Determine the [X, Y] coordinate at the center of the cell enclosing the given text.  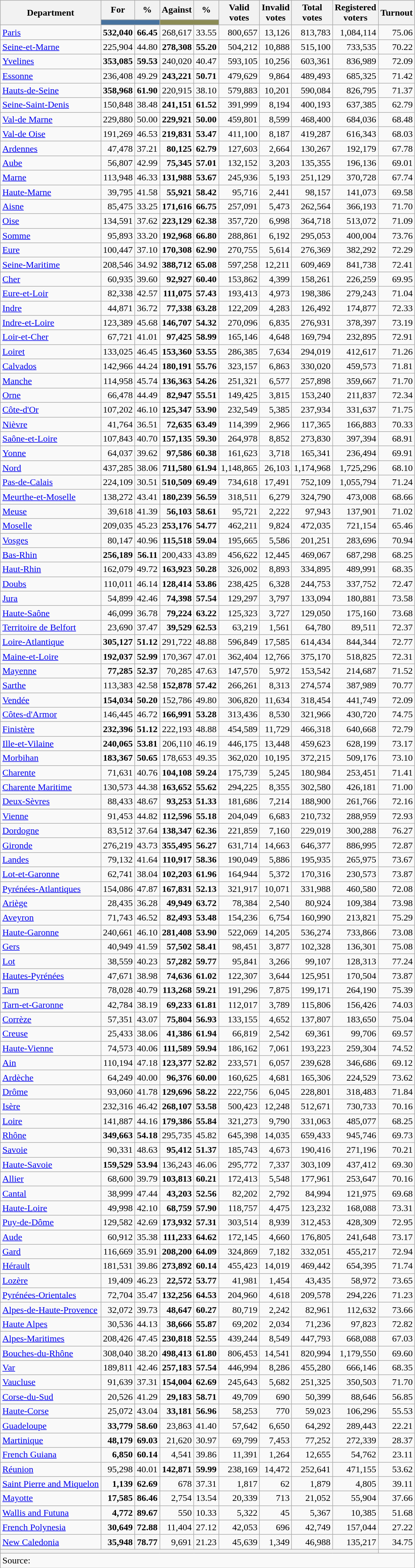
97,943 [312, 511]
54.18 [147, 1136]
1,561 [275, 627]
14,035 [275, 1136]
77,285 [117, 671]
56.93 [206, 1019]
27.22 [397, 1527]
53.94 [147, 1165]
51.37 [206, 1150]
Saône-et-Loire [51, 439]
472,035 [312, 526]
40.47 [206, 61]
52.99 [147, 656]
42,053 [239, 1527]
222,756 [239, 1092]
49,998 [117, 1208]
38,999 [117, 1194]
5,886 [275, 860]
Charente Maritime [51, 787]
72.16 [397, 802]
125,951 [312, 976]
97,425 [177, 337]
35.91 [147, 1252]
72.91 [397, 337]
228,801 [312, 1092]
498,413 [177, 1353]
39.73 [147, 1309]
Against [177, 10]
43.89 [206, 555]
220,915 [177, 90]
63,219 [239, 627]
80,125 [177, 148]
276,219 [117, 845]
53.48 [206, 918]
102,328 [312, 947]
72.93 [397, 816]
49.80 [206, 700]
Nièvre [51, 424]
47.44 [147, 1194]
72.37 [397, 627]
17,491 [275, 482]
88,433 [117, 802]
62.38 [206, 221]
55.20 [206, 47]
68,759 [177, 1208]
8,893 [275, 569]
69.12 [397, 1063]
137,807 [312, 1019]
230,818 [177, 1338]
253,176 [177, 526]
518,825 [355, 656]
180,881 [355, 598]
52.82 [206, 1063]
257,898 [312, 381]
54.26 [206, 381]
65.46 [397, 526]
71,236 [312, 1324]
70,285 [177, 671]
Alpes-de-Haute-Provence [51, 1309]
Jura [51, 598]
41.78 [147, 1092]
165,341 [312, 453]
39.11 [397, 1484]
107,843 [117, 439]
58,972 [355, 1280]
40,949 [117, 947]
73.66 [397, 1309]
Seine-Saint-Denis [51, 105]
375,170 [312, 656]
7,061 [275, 1048]
1,454 [275, 1280]
1,179,550 [355, 1353]
8,852 [275, 439]
Hauts-de-Seine [51, 90]
53.86 [206, 584]
4,399 [275, 279]
70.33 [397, 424]
Oise [51, 221]
28,435 [117, 903]
6,057 [275, 1063]
55,921 [177, 192]
645,398 [239, 1136]
532,040 [117, 32]
513,072 [355, 221]
13.54 [206, 1498]
Eure-et-Loir [51, 294]
273,830 [312, 439]
46.33 [147, 177]
69.91 [397, 453]
30,536 [117, 1324]
Meurthe-et-Moselle [51, 497]
134,591 [117, 221]
295,735 [177, 1136]
136,301 [355, 947]
69.01 [397, 163]
46.52 [147, 918]
734,618 [239, 482]
59.53 [147, 61]
Indre [51, 308]
Gard [51, 1252]
55.76 [206, 366]
Vienne [51, 816]
25,072 [117, 1411]
Cantal [51, 1194]
646,377 [312, 845]
57.01 [206, 163]
39,529 [177, 627]
6,850 [117, 1455]
77,252 [312, 1440]
73.68 [397, 613]
47.18 [147, 1063]
72.34 [397, 395]
257,091 [239, 207]
41,764 [117, 424]
2,664 [275, 148]
70.22 [397, 47]
71.42 [397, 76]
71.37 [397, 90]
8,187 [275, 134]
73.31 [397, 1208]
224,109 [117, 482]
73.98 [397, 903]
138,347 [177, 831]
4,652 [275, 1019]
69.68 [397, 1194]
21.23 [206, 1542]
48,179 [117, 1440]
Seine-Maritime [51, 265]
71.00 [397, 787]
201,251 [312, 540]
Pas-de-Calais [51, 482]
40.79 [147, 990]
245,936 [239, 177]
6,045 [275, 1092]
60.38 [206, 453]
14,663 [275, 845]
36.51 [147, 424]
4,673 [275, 1150]
214,687 [355, 671]
512,671 [312, 1106]
181,686 [239, 802]
446,175 [239, 744]
550 [177, 1513]
62 [275, 1484]
196,136 [355, 163]
71.75 [397, 410]
Indre-et-Loire [51, 323]
39.79 [147, 1179]
Orne [51, 395]
146,445 [117, 715]
208,200 [177, 1252]
268,617 [177, 32]
10,888 [275, 47]
412,617 [355, 352]
Aube [51, 163]
251,321 [239, 381]
294,225 [239, 787]
46.14 [147, 584]
84,994 [312, 1194]
41.59 [147, 947]
44.82 [147, 816]
53.81 [147, 744]
5,372 [275, 874]
27.12 [206, 1527]
239,628 [312, 1063]
43.73 [147, 845]
485,077 [355, 1121]
813,783 [312, 32]
Eure [51, 250]
71.02 [397, 511]
136,363 [177, 381]
69.57 [397, 1034]
Val-de Oise [51, 134]
Haute-Garonne [51, 932]
Wallis and Futuna [51, 1513]
41,386 [177, 1034]
Deux-Sèvres [51, 802]
56.59 [206, 497]
Lozère [51, 1280]
364,718 [312, 221]
50,399 [312, 1397]
66,478 [117, 395]
126,492 [312, 308]
321,917 [239, 889]
130,267 [312, 148]
186,162 [239, 1048]
826,795 [355, 90]
204,049 [239, 816]
Ariège [51, 903]
174,877 [355, 308]
272,339 [355, 1440]
40.96 [147, 540]
Landes [51, 860]
Loire-Atlantique [51, 642]
72.29 [397, 250]
609,469 [312, 265]
47,478 [117, 148]
44.24 [147, 366]
71,631 [117, 773]
Totalvotes [312, 13]
72.82 [397, 1324]
8,599 [275, 119]
170,504 [355, 976]
111,233 [177, 1237]
Hérault [51, 1266]
211,837 [355, 395]
62,741 [117, 874]
303,109 [312, 1165]
631,714 [239, 845]
47.45 [147, 1338]
57.42 [206, 686]
162,079 [117, 569]
102,203 [177, 874]
455,280 [312, 1368]
68,600 [117, 1179]
55.53 [397, 1411]
637,385 [355, 105]
50.20 [147, 700]
46.53 [147, 134]
69,202 [239, 1324]
Haute-Saône [51, 613]
337,752 [355, 584]
61.90 [147, 90]
240,020 [177, 61]
4,681 [275, 1077]
57.31 [206, 1223]
243,221 [177, 76]
841,738 [355, 265]
49,709 [239, 1397]
41.64 [147, 860]
3,718 [275, 453]
Réunion [51, 1469]
63.49 [206, 424]
33.25 [147, 207]
41.39 [147, 511]
198,386 [312, 294]
332,051 [312, 1252]
468,400 [312, 119]
Hautes-Pyrénées [51, 976]
7,337 [275, 1165]
305,127 [117, 642]
30.97 [206, 1440]
229,921 [177, 119]
35,948 [117, 1542]
183,367 [117, 758]
6,328 [275, 584]
133,094 [312, 598]
11,729 [275, 729]
70.77 [397, 686]
38,559 [117, 961]
55.51 [206, 395]
71.26 [397, 352]
35.38 [147, 1237]
95,841 [239, 961]
99,706 [355, 1034]
129,582 [117, 1223]
93,253 [177, 802]
2,542 [275, 1034]
38.04 [147, 874]
64,037 [117, 453]
455,423 [239, 1266]
167,831 [177, 889]
253,451 [355, 773]
71.23 [397, 1295]
489,493 [312, 76]
230,573 [355, 874]
362,404 [239, 656]
157,044 [355, 1527]
439,244 [239, 1338]
66.80 [206, 236]
52.13 [206, 889]
82,493 [177, 918]
53.62 [397, 1469]
45.82 [206, 1136]
75.06 [397, 32]
411,100 [239, 134]
85,475 [117, 207]
46.19 [206, 744]
57,642 [239, 1426]
59.21 [206, 990]
733,535 [355, 47]
79,132 [117, 860]
22.21 [397, 1426]
313,436 [239, 715]
59.30 [206, 439]
Vaucluse [51, 1382]
135,355 [312, 163]
13,448 [275, 744]
446,994 [239, 1368]
71.04 [397, 294]
238,169 [239, 1469]
78,028 [117, 990]
426,181 [355, 787]
5,682 [275, 1382]
596,849 [239, 642]
38,666 [177, 1324]
245,643 [239, 1382]
12,655 [312, 1455]
204,960 [239, 1295]
350,503 [355, 1382]
603,361 [312, 61]
52.56 [206, 1194]
459,801 [239, 119]
295,772 [239, 1165]
42,784 [117, 1005]
366,193 [355, 207]
98,157 [312, 192]
57,502 [177, 947]
69.49 [206, 482]
252,641 [312, 1469]
68.91 [397, 439]
176,805 [312, 1237]
156,426 [355, 1005]
71.41 [397, 773]
50.28 [206, 569]
209,035 [117, 526]
78,384 [239, 903]
48.67 [147, 802]
107,202 [117, 410]
300,288 [355, 831]
54.77 [206, 526]
7,634 [275, 352]
154,236 [239, 918]
Var [51, 1368]
3,727 [275, 613]
1,879 [312, 1484]
69.95 [397, 279]
221,859 [239, 831]
1,349 [275, 1542]
43,203 [177, 1194]
479,629 [239, 76]
86.46 [147, 1498]
251,129 [312, 177]
165,306 [312, 1077]
4,283 [275, 308]
6,192 [275, 236]
127,603 [239, 148]
71.74 [397, 1266]
2,034 [275, 1324]
54,899 [117, 598]
71.24 [397, 482]
Mayenne [51, 671]
208,546 [117, 265]
43.41 [147, 497]
2,222 [275, 511]
8,313 [275, 686]
5,367 [312, 1513]
232,316 [117, 1106]
170,308 [177, 250]
57.43 [206, 294]
51.68 [397, 1513]
666,146 [355, 1368]
14,205 [275, 932]
3,815 [275, 395]
4,618 [275, 1295]
172,145 [239, 1237]
515,100 [312, 47]
7,182 [275, 1252]
3,203 [275, 163]
58.61 [206, 511]
75,804 [177, 1019]
251,325 [312, 1382]
752,109 [312, 482]
334,895 [312, 569]
286,385 [239, 352]
428,309 [355, 1223]
61.52 [206, 105]
61.02 [206, 976]
166,883 [355, 424]
2,966 [275, 424]
23.11 [397, 1455]
169,794 [312, 337]
82,338 [117, 294]
62.53 [206, 627]
159,529 [117, 1165]
36.78 [147, 613]
3,644 [275, 976]
324,869 [239, 1252]
77,338 [177, 308]
Ardèche [51, 1077]
53.55 [206, 352]
183,650 [355, 1019]
21,620 [177, 1440]
358,968 [117, 90]
193,223 [312, 1048]
Department [51, 13]
157,135 [177, 439]
654,395 [355, 1266]
Tarn [51, 990]
30,649 [117, 1527]
Yonne [51, 453]
64.09 [206, 1252]
128,313 [355, 961]
55.62 [206, 787]
56.11 [147, 555]
213,821 [355, 918]
3,797 [275, 598]
321,966 [312, 715]
844,344 [355, 642]
Corse-du-Sud [51, 1397]
78.77 [147, 1542]
279,243 [355, 294]
39,618 [117, 511]
115,806 [312, 1005]
29,183 [177, 1397]
141,887 [117, 1121]
58.36 [206, 860]
12,248 [275, 1106]
74,636 [177, 976]
38.10 [206, 90]
192,968 [177, 236]
353,085 [117, 61]
57.90 [206, 1208]
40.00 [147, 1077]
6,754 [275, 918]
165,146 [239, 337]
37.64 [147, 831]
4,772 [117, 1513]
Territoire de Belfort [51, 627]
40.70 [147, 439]
2,754 [177, 1498]
Haute Alpes [51, 1324]
5,473 [275, 207]
Loir-et-Cher [51, 337]
60.27 [206, 1309]
French Guiana [51, 1455]
459,623 [312, 744]
Rhône [51, 1136]
Côte-d'Or [51, 410]
80,719 [239, 1309]
125,347 [177, 410]
52.37 [147, 671]
185,743 [239, 1150]
9,824 [275, 526]
89.67 [147, 1513]
58.99 [206, 337]
13,126 [275, 32]
39,795 [117, 192]
7,160 [275, 831]
Corrèze [51, 1019]
4,475 [275, 1208]
47,671 [117, 976]
199,171 [312, 990]
273,892 [177, 1266]
190,049 [239, 860]
721,154 [355, 526]
73.76 [397, 236]
362,020 [239, 758]
1,817 [239, 1484]
153,862 [239, 279]
Bas-Rhin [51, 555]
64,780 [312, 627]
47.87 [147, 889]
257,183 [177, 1368]
270,096 [239, 323]
154,034 [117, 700]
321,273 [239, 1121]
730,733 [355, 1106]
Haute-Vienne [51, 1048]
181,531 [117, 1266]
469,067 [312, 555]
46,099 [117, 613]
44.49 [147, 395]
Isère [51, 1106]
180,191 [177, 366]
Haute-Corse [51, 1411]
Moselle [51, 526]
10,256 [275, 61]
40.06 [147, 1048]
73.10 [397, 758]
147,570 [239, 671]
72,635 [177, 424]
733,866 [355, 932]
38.48 [147, 105]
44.16 [147, 1121]
14,472 [275, 1469]
33.55 [206, 32]
61.80 [206, 1353]
331,637 [355, 410]
103,813 [177, 1179]
38.19 [147, 1005]
504,212 [239, 47]
91,639 [117, 1382]
685,325 [355, 76]
46.45 [147, 352]
131,988 [177, 177]
41.01 [147, 337]
66.75 [206, 207]
12,445 [275, 555]
48,647 [177, 1309]
Essonne [51, 76]
136,243 [177, 1165]
195,665 [239, 540]
100,447 [117, 250]
288,861 [239, 236]
1,055,794 [355, 482]
346,686 [355, 1063]
43.04 [147, 1411]
42.58 [147, 686]
12,766 [275, 656]
Savoie [51, 1150]
Alpes-Maritimes [51, 1338]
469,442 [312, 1266]
128,414 [177, 584]
222,193 [177, 729]
49,949 [177, 903]
73.62 [397, 1077]
372,215 [312, 758]
54,762 [355, 1455]
59.94 [206, 1048]
Saint Pierre and Miquelon [51, 1484]
73.08 [397, 932]
67.74 [397, 177]
378,397 [355, 323]
158,261 [312, 279]
75.39 [397, 990]
4,805 [355, 1484]
616,343 [355, 134]
88,646 [355, 1397]
302,580 [312, 787]
430,720 [355, 715]
437,412 [355, 1165]
6,279 [275, 497]
72.47 [397, 584]
3,877 [275, 947]
141,073 [355, 192]
146,707 [177, 323]
349,663 [117, 1136]
113,268 [177, 990]
53.47 [206, 134]
189,811 [117, 1368]
259,304 [355, 1048]
6,863 [275, 366]
38.20 [147, 1353]
French Polynesia [51, 1527]
44.13 [147, 1324]
236,408 [117, 76]
45,639 [239, 1542]
45.74 [147, 381]
800,657 [239, 32]
104,108 [177, 773]
46.72 [147, 715]
370,728 [355, 177]
71.84 [397, 1092]
61.96 [206, 874]
437,285 [117, 468]
Mayotte [51, 1498]
110,011 [117, 584]
64.53 [206, 1295]
229,019 [312, 831]
45.68 [147, 323]
For [117, 10]
180,239 [177, 497]
64,292 [312, 1426]
5,548 [275, 1179]
Haute-Savoie [51, 1165]
23,863 [177, 1426]
Manche [51, 381]
8,355 [275, 787]
454,589 [239, 729]
113,383 [117, 686]
160,625 [239, 1077]
419,287 [312, 134]
53.67 [206, 177]
60,935 [117, 279]
66.45 [147, 32]
68.10 [397, 468]
26,103 [275, 468]
55.18 [206, 816]
236,494 [355, 453]
232,895 [355, 337]
110,194 [117, 1063]
266,261 [239, 686]
Loiret [51, 352]
53.77 [206, 1280]
6,683 [275, 816]
89,511 [355, 627]
20,339 [239, 1498]
39.60 [147, 279]
46,988 [312, 1542]
6,998 [275, 221]
153,542 [312, 671]
382,292 [355, 250]
142,966 [117, 366]
38.98 [147, 976]
58.71 [206, 1397]
65.08 [206, 265]
Seine-et-Marne [51, 47]
33,181 [177, 1411]
387,989 [355, 686]
Gironde [51, 845]
711,580 [177, 468]
35.47 [147, 1295]
Aisne [51, 207]
96,376 [177, 1077]
70.94 [397, 540]
69.03 [147, 1440]
21,052 [312, 1498]
232,396 [117, 729]
191,269 [117, 134]
281,408 [177, 932]
72.87 [397, 845]
1,139 [117, 1484]
225,904 [117, 47]
Haute-Marne [51, 192]
154,004 [177, 1382]
71.52 [397, 671]
37.66 [397, 1498]
179,386 [177, 1121]
Lot [51, 961]
219,831 [177, 134]
11,404 [177, 1527]
177,961 [312, 1179]
36.28 [147, 903]
51.33 [206, 802]
60.00 [206, 1077]
125,323 [239, 613]
5,586 [275, 540]
330,020 [312, 366]
4,648 [275, 337]
2,540 [275, 903]
93,060 [117, 1092]
8,194 [275, 105]
237,934 [312, 410]
244,753 [312, 584]
2,242 [275, 1309]
152,786 [177, 700]
489,991 [355, 569]
69,361 [312, 1034]
72.94 [397, 1252]
118,757 [239, 1208]
5,322 [239, 1513]
149,425 [239, 395]
59.99 [206, 1469]
129,050 [312, 613]
276,369 [312, 250]
Charente [51, 773]
60,912 [117, 1237]
178,653 [177, 758]
72.08 [397, 889]
40.76 [147, 773]
240,661 [117, 932]
97,823 [355, 1324]
288,959 [355, 816]
Yvelines [51, 61]
37.21 [147, 148]
173,932 [177, 1223]
37.62 [147, 221]
Finistère [51, 729]
Puy-de-Dôme [51, 1223]
99,107 [312, 961]
294,019 [312, 352]
49.29 [147, 76]
4,973 [275, 294]
58.60 [147, 1426]
37.10 [147, 250]
19,409 [117, 1280]
72,704 [117, 1295]
7,453 [275, 1440]
331,063 [312, 1121]
75.29 [397, 918]
74.03 [397, 1005]
579,883 [239, 90]
696 [275, 1527]
58.42 [206, 192]
510,509 [177, 482]
132,256 [177, 1295]
122,209 [239, 308]
74,398 [177, 598]
133,025 [117, 352]
2,441 [275, 192]
668,088 [355, 1338]
8,939 [275, 1223]
53.28 [206, 715]
Dordogne [51, 831]
69.73 [397, 1136]
163,923 [177, 569]
73.19 [397, 323]
241,151 [177, 105]
289,443 [355, 1426]
59.04 [206, 540]
Guadeloupe [51, 1426]
397,394 [355, 439]
Vendée [51, 700]
1,084,114 [355, 32]
111,589 [177, 1048]
163,652 [177, 787]
180,984 [312, 773]
90,331 [117, 1150]
45.23 [147, 526]
41.40 [206, 1426]
5,972 [275, 671]
256,189 [117, 555]
175,160 [355, 613]
44,871 [117, 308]
95,716 [239, 192]
33,779 [117, 1426]
Ille-et-Vilaine [51, 744]
57,282 [177, 961]
318,483 [355, 1092]
52.55 [206, 1338]
690 [275, 1397]
42.99 [147, 163]
46.06 [206, 1165]
355,495 [177, 845]
45 [275, 1513]
318,511 [239, 497]
509,176 [355, 758]
75.04 [397, 1019]
5,385 [275, 410]
69.30 [397, 1165]
6,835 [275, 323]
111,075 [177, 294]
116,669 [117, 1252]
Meuse [51, 511]
659,433 [312, 1136]
49.72 [147, 569]
164,944 [239, 874]
82,961 [312, 1309]
684,036 [355, 119]
8,549 [275, 1338]
64.62 [206, 1237]
106,296 [355, 1411]
687,298 [355, 555]
72.41 [397, 265]
135,217 [355, 1542]
43,435 [312, 1280]
New Caledonia [51, 1542]
264,190 [355, 990]
6,577 [275, 381]
171,616 [177, 207]
Gers [51, 947]
473,008 [355, 497]
820,994 [312, 1353]
324,790 [312, 497]
109,384 [355, 903]
32,072 [117, 1309]
283,696 [355, 540]
59,023 [312, 1411]
Registeredvoters [355, 13]
72.95 [397, 1223]
44.38 [147, 787]
3,266 [275, 961]
71.81 [397, 366]
264,978 [239, 439]
240,065 [117, 744]
4,660 [275, 1237]
20,526 [117, 1397]
9,691 [177, 1542]
271,196 [355, 1150]
117,365 [312, 424]
44.80 [147, 47]
97,586 [177, 453]
153,360 [177, 352]
Sarthe [51, 686]
42.57 [147, 294]
456,622 [239, 555]
400,193 [312, 105]
112,632 [355, 1309]
71.09 [397, 221]
92,927 [177, 279]
69,799 [239, 1440]
132,152 [239, 163]
110,917 [177, 860]
172,413 [239, 1179]
Bouches-du-Rhône [51, 1353]
318,454 [312, 700]
46.23 [147, 1280]
471,155 [355, 1469]
74.52 [397, 1048]
74,573 [117, 1048]
63.22 [206, 613]
Haute-Loire [51, 1208]
28.37 [397, 1440]
114,399 [239, 424]
11,634 [275, 700]
359,667 [355, 381]
43.07 [147, 1019]
14,019 [275, 1266]
291,722 [177, 642]
Pyrénées-Atlantiques [51, 889]
Allier [51, 1179]
14,541 [275, 1353]
Source: [207, 1560]
Côtes-d'Armor [51, 715]
58,253 [239, 1411]
400,004 [355, 236]
41,981 [239, 1280]
40.23 [147, 961]
22,572 [177, 1280]
80,147 [117, 540]
190,416 [312, 1150]
8,530 [275, 715]
67,721 [117, 337]
192,037 [117, 656]
886,995 [355, 845]
56,807 [117, 163]
129,696 [177, 1092]
42.10 [147, 1208]
75,345 [177, 163]
67.03 [397, 1338]
5,193 [275, 177]
Drôme [51, 1092]
Tarn-et-Garonne [51, 1005]
262,564 [312, 207]
160,990 [312, 918]
Aude [51, 1237]
232,549 [239, 410]
50.65 [147, 758]
11,391 [239, 1455]
47.01 [206, 656]
388,712 [177, 265]
3,789 [275, 1005]
Turnout [397, 13]
70.21 [397, 1150]
79,224 [177, 613]
72.79 [397, 729]
1,148,865 [239, 468]
945,746 [355, 1136]
308,040 [117, 1353]
Haut-Rhin [51, 569]
447,793 [312, 1338]
441,749 [355, 700]
80,924 [312, 903]
Creuse [51, 1034]
152,878 [177, 686]
170,367 [177, 656]
63.72 [206, 903]
7,214 [275, 802]
73.58 [397, 598]
112,596 [177, 816]
121,975 [355, 1194]
123,389 [117, 323]
73.65 [397, 1280]
210,732 [312, 816]
9,864 [275, 76]
82,947 [177, 395]
593,105 [239, 61]
91,453 [117, 816]
640,668 [355, 729]
56.27 [206, 845]
72.88 [147, 1527]
42,749 [312, 1527]
306,820 [239, 700]
115,518 [177, 540]
Maine-et-Loire [51, 656]
42.69 [147, 1223]
41.58 [147, 192]
72.33 [397, 308]
64,249 [117, 1077]
270,755 [239, 250]
71,743 [117, 918]
166,991 [177, 715]
357,720 [239, 221]
1,725,296 [355, 468]
73.67 [397, 860]
55,904 [355, 1498]
48.63 [147, 1150]
536,274 [312, 932]
6,650 [275, 1426]
455,217 [355, 1252]
5,245 [275, 773]
192,179 [355, 148]
Validvotes [239, 13]
49.35 [206, 758]
200,433 [177, 555]
208,426 [117, 1338]
56,103 [177, 511]
5,614 [275, 250]
10.33 [206, 1513]
95,298 [117, 1469]
56.96 [206, 1411]
154,086 [117, 889]
25,433 [117, 1034]
Invalid votes [275, 13]
10,195 [275, 758]
62.90 [206, 250]
10,071 [275, 889]
770 [275, 1411]
57,351 [117, 1019]
Cher [51, 279]
72.31 [397, 656]
Pyrénées-Orientales [51, 1295]
36.72 [147, 308]
69,233 [177, 1005]
170,316 [312, 874]
Aveyron [51, 918]
460,580 [355, 889]
56.85 [397, 1397]
138,272 [117, 497]
113,948 [117, 177]
806,453 [239, 1353]
1,264 [275, 1455]
8,286 [275, 1368]
34.92 [147, 265]
590,084 [312, 90]
522,069 [239, 932]
150,848 [117, 105]
459,573 [355, 366]
47.63 [206, 671]
60.40 [206, 279]
Lot-et-Garonne [51, 874]
130,573 [117, 787]
229,880 [117, 119]
191,296 [239, 990]
75.08 [397, 947]
68.03 [397, 134]
53.58 [206, 1106]
9,790 [275, 1121]
209,578 [312, 1295]
Somme [51, 236]
323,157 [239, 366]
188,900 [312, 802]
2,792 [275, 1194]
129,297 [239, 598]
Marne [51, 177]
54.32 [206, 323]
112,017 [239, 1005]
161,623 [239, 453]
133,155 [239, 1019]
33.20 [147, 236]
294,226 [355, 1295]
303,514 [239, 1223]
Nord [51, 468]
41.29 [147, 1397]
278,308 [177, 47]
Paris [51, 32]
12,211 [275, 265]
265,975 [355, 860]
713 [275, 1498]
Calvados [51, 366]
72.77 [397, 642]
1,174,968 [312, 468]
69.58 [397, 192]
30.51 [147, 482]
68.48 [397, 119]
331,988 [312, 889]
10,201 [275, 90]
59.77 [206, 961]
276,931 [312, 323]
114,958 [117, 381]
82,202 [239, 1194]
238,425 [239, 584]
274,574 [312, 686]
193,413 [239, 294]
66,819 [239, 1034]
261,766 [355, 802]
123,377 [177, 1063]
83,512 [117, 831]
206,110 [177, 744]
500,423 [239, 1106]
312,453 [312, 1223]
39.62 [147, 453]
46.42 [147, 1106]
69.60 [397, 1353]
678 [177, 1484]
224,529 [355, 1077]
326,002 [239, 569]
7,875 [275, 990]
223,129 [177, 221]
62.36 [206, 831]
95,412 [177, 1150]
268,107 [177, 1106]
836,989 [355, 61]
98,451 [239, 947]
Loire [51, 1121]
4,541 [177, 1455]
597,258 [239, 265]
58.22 [206, 1092]
55.87 [206, 1324]
Ain [51, 1063]
142,871 [177, 1469]
95,893 [117, 236]
175,739 [239, 773]
462,211 [239, 526]
23,690 [117, 627]
Vosges [51, 540]
74.75 [397, 715]
226,259 [355, 279]
295,053 [312, 236]
63.28 [206, 308]
34.75 [397, 1542]
95,721 [239, 511]
59.24 [206, 773]
153,240 [312, 395]
67.78 [397, 148]
195,935 [312, 860]
Ardennes [51, 148]
58.41 [206, 947]
68.66 [397, 497]
466,318 [312, 729]
76.27 [397, 831]
Doubs [51, 584]
61.81 [206, 1005]
10,385 [355, 1513]
253,647 [355, 1179]
Martinique [51, 1440]
37.47 [147, 627]
233,571 [239, 1063]
50.71 [206, 76]
122,307 [239, 976]
241,648 [355, 1237]
168,088 [355, 1208]
391,999 [239, 105]
628,199 [355, 744]
77.24 [397, 961]
614,434 [312, 642]
123,232 [312, 1208]
60.21 [206, 1179]
Morbihan [51, 758]
40.01 [147, 1469]
Val-de Marne [51, 119]
55.84 [206, 1121]
137,901 [355, 511]
